Provide the [X, Y] coordinate of the cell's center where the given text is located.  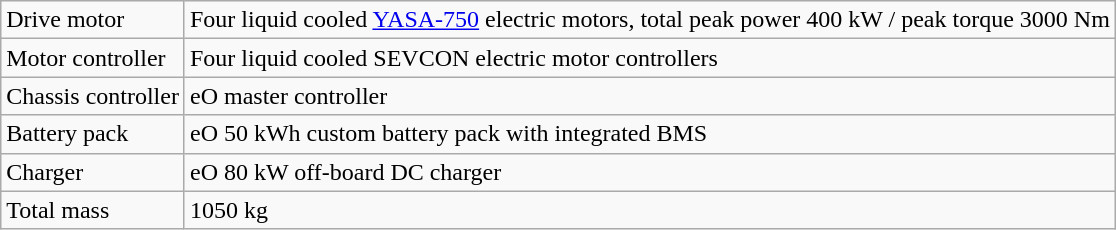
eO 50 kWh custom battery pack with integrated BMS [650, 134]
Motor controller [93, 58]
eO master controller [650, 96]
Four liquid cooled YASA-750 electric motors, total peak power 400 kW / peak torque 3000 Nm [650, 20]
Drive motor [93, 20]
Total mass [93, 210]
eO 80 kW off-board DC charger [650, 172]
Battery pack [93, 134]
Chassis controller [93, 96]
Charger [93, 172]
Four liquid cooled SEVCON electric motor controllers [650, 58]
1050 kg [650, 210]
